Capture the cell that displays the provided text and extract its (X, Y) central coordinate. 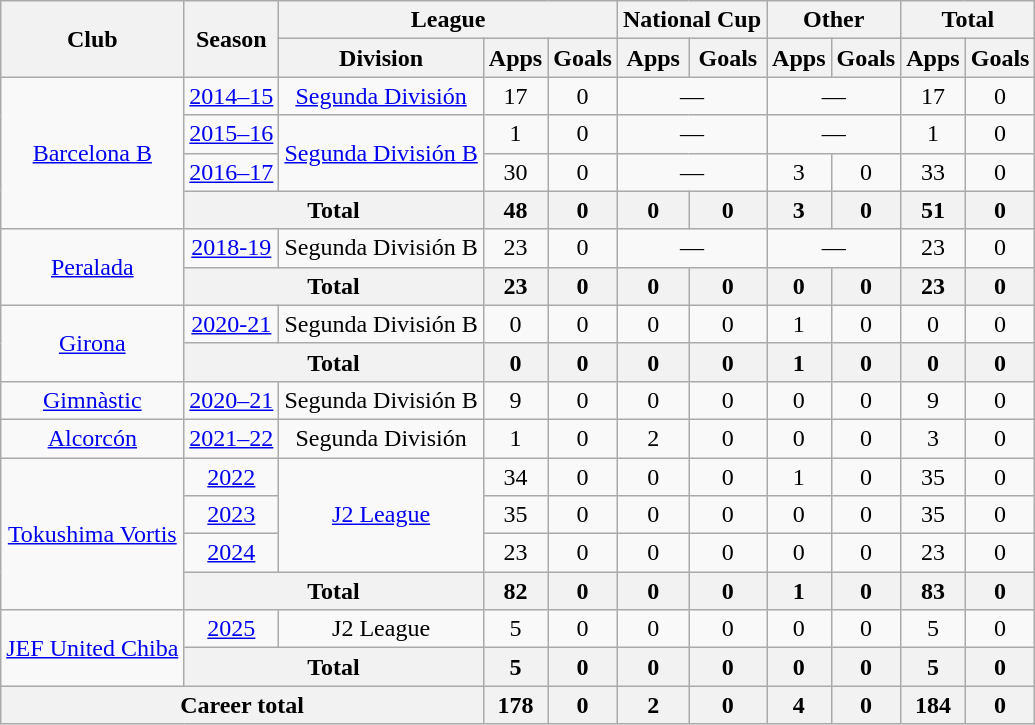
2015–16 (232, 134)
82 (515, 591)
33 (933, 172)
Peralada (92, 267)
Season (232, 39)
2018-19 (232, 248)
2024 (232, 553)
Other (834, 20)
30 (515, 172)
2021–22 (232, 438)
51 (933, 210)
83 (933, 591)
Division (381, 58)
Gimnàstic (92, 400)
Tokushima Vortis (92, 534)
2014–15 (232, 96)
2023 (232, 515)
48 (515, 210)
2022 (232, 477)
184 (933, 705)
4 (799, 705)
2016–17 (232, 172)
2020-21 (232, 324)
Barcelona B (92, 153)
34 (515, 477)
JEF United Chiba (92, 648)
2020–21 (232, 400)
National Cup (692, 20)
Club (92, 39)
Girona (92, 343)
Career total (242, 705)
178 (515, 705)
League (448, 20)
Alcorcón (92, 438)
2025 (232, 629)
